Locate the cell with the specified text and output its (x, y) center coordinate. 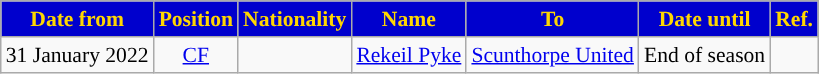
End of season (704, 55)
Date from (78, 19)
To (552, 19)
CF (196, 55)
Ref. (794, 19)
Rekeil Pyke (408, 55)
Scunthorpe United (552, 55)
31 January 2022 (78, 55)
Date until (704, 19)
Name (408, 19)
Nationality (294, 19)
Position (196, 19)
